Locate the cell with the specified text and output its (X, Y) center coordinate. 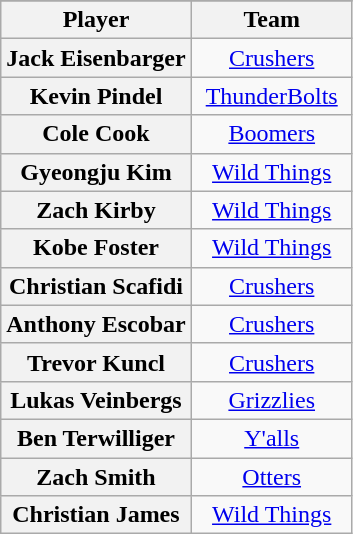
Y'alls (272, 438)
Ben Terwilliger (96, 438)
Otters (272, 477)
Christian James (96, 515)
Zach Kirby (96, 210)
Trevor Kuncl (96, 362)
Zach Smith (96, 477)
Boomers (272, 134)
Christian Scafidi (96, 286)
Player (96, 20)
Cole Cook (96, 134)
Grizzlies (272, 400)
Team (272, 20)
Kobe Foster (96, 248)
ThunderBolts (272, 96)
Jack Eisenbarger (96, 58)
Lukas Veinbergs (96, 400)
Kevin Pindel (96, 96)
Anthony Escobar (96, 324)
Gyeongju Kim (96, 172)
